Identify which cell holds the provided text, then report its (x, y) central coordinate. 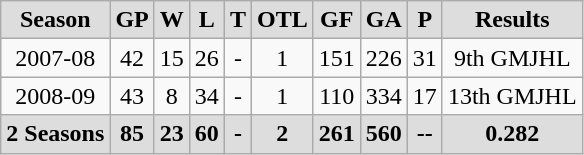
2 (282, 134)
L (206, 20)
23 (172, 134)
226 (384, 58)
43 (132, 96)
60 (206, 134)
15 (172, 58)
Results (512, 20)
17 (424, 96)
8 (172, 96)
42 (132, 58)
Season (56, 20)
334 (384, 96)
151 (336, 58)
85 (132, 134)
31 (424, 58)
0.282 (512, 134)
-- (424, 134)
2008-09 (56, 96)
26 (206, 58)
9th GMJHL (512, 58)
13th GMJHL (512, 96)
2007-08 (56, 58)
110 (336, 96)
2 Seasons (56, 134)
W (172, 20)
P (424, 20)
34 (206, 96)
GP (132, 20)
GF (336, 20)
GA (384, 20)
560 (384, 134)
OTL (282, 20)
T (238, 20)
261 (336, 134)
